For the text-containing cell, return its midpoint in (X, Y) coordinate format. 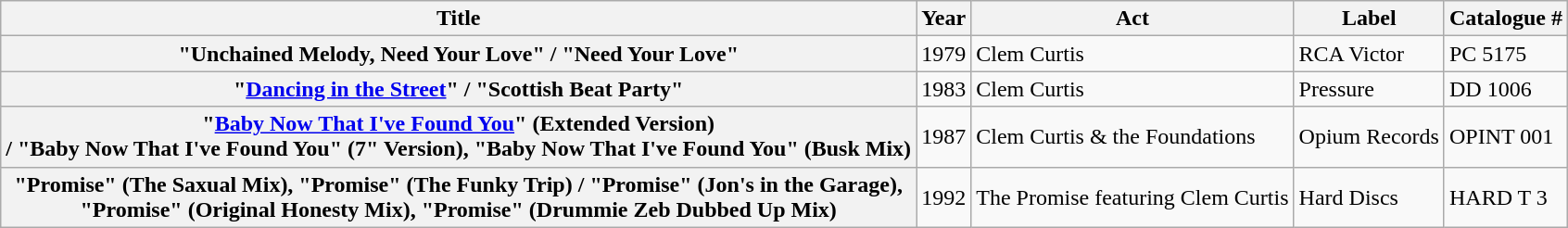
HARD T 3 (1505, 196)
Catalogue # (1505, 19)
"Dancing in the Street" / "Scottish Beat Party" (459, 89)
Pressure (1369, 89)
"Baby Now That I've Found You" (Extended Version) / "Baby Now That I've Found You" (7" Version), "Baby Now That I've Found You" (Busk Mix) (459, 137)
DD 1006 (1505, 89)
PC 5175 (1505, 54)
RCA Victor (1369, 54)
Hard Discs (1369, 196)
1983 (943, 89)
"Unchained Melody, Need Your Love" / "Need Your Love" (459, 54)
Year (943, 19)
Act (1132, 19)
Label (1369, 19)
The Promise featuring Clem Curtis (1132, 196)
1992 (943, 196)
Title (459, 19)
Opium Records (1369, 137)
OPINT 001 (1505, 137)
1987 (943, 137)
Clem Curtis & the Foundations (1132, 137)
1979 (943, 54)
